Capture the cell that displays the provided text and extract its (x, y) central coordinate. 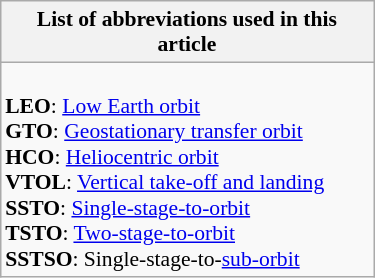
List of abbreviations used in this article (187, 32)
